Identify which cell holds the provided text, then report its [x, y] central coordinate. 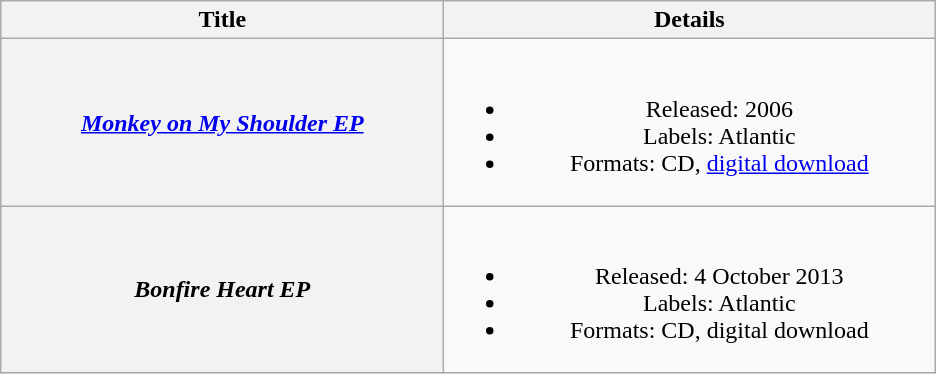
Released: 2006Labels: AtlanticFormats: CD, digital download [690, 122]
Released: 4 October 2013Labels: AtlanticFormats: CD, digital download [690, 290]
Monkey on My Shoulder EP [222, 122]
Details [690, 20]
Title [222, 20]
Bonfire Heart EP [222, 290]
